Locate the cell with the specified text and output its (X, Y) center coordinate. 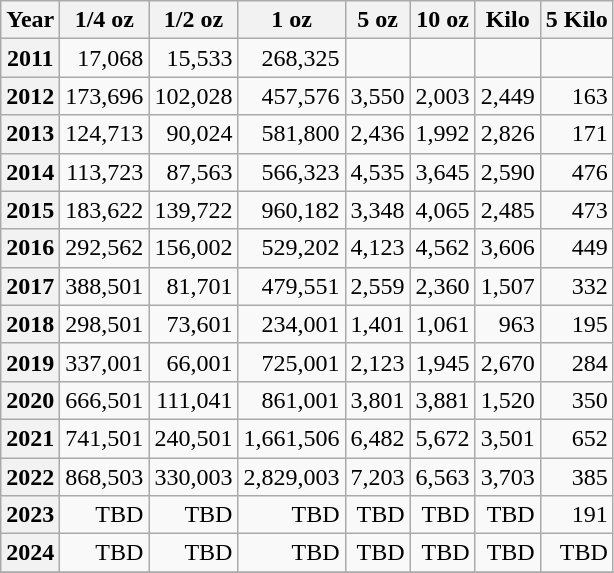
2023 (30, 515)
2,826 (508, 134)
Year (30, 20)
861,001 (292, 400)
171 (576, 134)
191 (576, 515)
666,501 (104, 400)
66,001 (194, 362)
1 oz (292, 20)
2019 (30, 362)
1,507 (508, 286)
963 (508, 324)
330,003 (194, 477)
102,028 (194, 96)
163 (576, 96)
156,002 (194, 248)
388,501 (104, 286)
2,449 (508, 96)
3,348 (378, 210)
3,801 (378, 400)
139,722 (194, 210)
2022 (30, 477)
2012 (30, 96)
3,550 (378, 96)
868,503 (104, 477)
2,003 (442, 96)
1/2 oz (194, 20)
2018 (30, 324)
4,535 (378, 172)
3,881 (442, 400)
81,701 (194, 286)
15,533 (194, 58)
1,945 (442, 362)
1,401 (378, 324)
337,001 (104, 362)
5 Kilo (576, 20)
111,041 (194, 400)
4,065 (442, 210)
2015 (30, 210)
479,551 (292, 286)
7,203 (378, 477)
6,482 (378, 438)
3,703 (508, 477)
529,202 (292, 248)
124,713 (104, 134)
2,436 (378, 134)
4,562 (442, 248)
2014 (30, 172)
1,061 (442, 324)
284 (576, 362)
960,182 (292, 210)
2,670 (508, 362)
581,800 (292, 134)
2,360 (442, 286)
350 (576, 400)
6,563 (442, 477)
87,563 (194, 172)
476 (576, 172)
173,696 (104, 96)
5 oz (378, 20)
268,325 (292, 58)
449 (576, 248)
2,559 (378, 286)
90,024 (194, 134)
183,622 (104, 210)
2,123 (378, 362)
73,601 (194, 324)
652 (576, 438)
113,723 (104, 172)
457,576 (292, 96)
3,501 (508, 438)
2021 (30, 438)
566,323 (292, 172)
725,001 (292, 362)
234,001 (292, 324)
2,590 (508, 172)
2011 (30, 58)
17,068 (104, 58)
1/4 oz (104, 20)
332 (576, 286)
2020 (30, 400)
1,992 (442, 134)
4,123 (378, 248)
298,501 (104, 324)
2017 (30, 286)
741,501 (104, 438)
1,661,506 (292, 438)
10 oz (442, 20)
Kilo (508, 20)
3,645 (442, 172)
2,485 (508, 210)
2,829,003 (292, 477)
473 (576, 210)
292,562 (104, 248)
2024 (30, 553)
240,501 (194, 438)
2013 (30, 134)
1,520 (508, 400)
385 (576, 477)
3,606 (508, 248)
2016 (30, 248)
195 (576, 324)
5,672 (442, 438)
